Determine the [X, Y] coordinate at the center of the cell enclosing the given text.  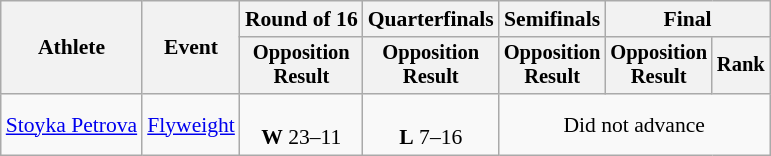
Event [191, 48]
Round of 16 [302, 19]
Athlete [72, 48]
L 7–16 [431, 124]
Did not advance [634, 124]
W 23–11 [302, 124]
Flyweight [191, 124]
Semifinals [552, 19]
Stoyka Petrova [72, 124]
Final [687, 19]
Rank [741, 66]
Quarterfinals [431, 19]
